From the cell containing the given text, extract its center point as (x, y) coordinate. 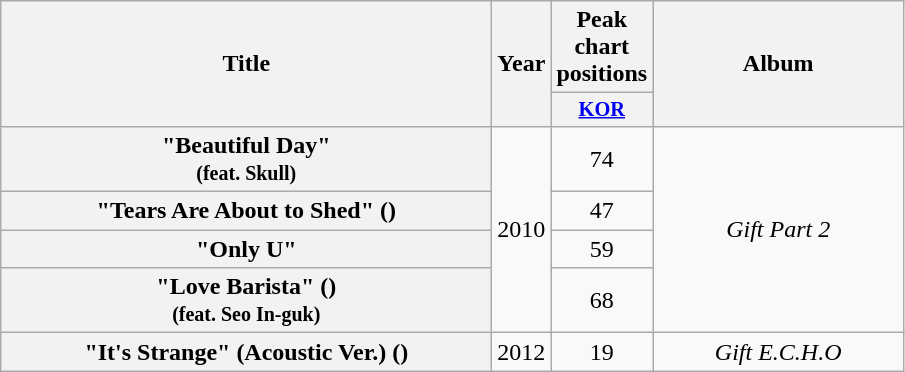
59 (602, 249)
Gift E.C.H.O (778, 352)
"Love Barista" ()(feat. Seo In-guk) (246, 300)
Gift Part 2 (778, 229)
68 (602, 300)
Peak chart positions (602, 47)
"Only U" (246, 249)
2012 (522, 352)
74 (602, 158)
"Tears Are About to Shed" () (246, 211)
Year (522, 64)
2010 (522, 229)
19 (602, 352)
Album (778, 64)
Title (246, 64)
"It's Strange" (Acoustic Ver.) () (246, 352)
47 (602, 211)
"Beautiful Day"(feat. Skull) (246, 158)
KOR (602, 110)
